Pinpoint the cell where the given text exists, returning its (x, y) midpoint coordinate. 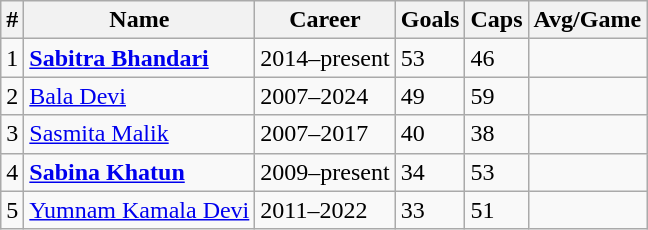
2 (12, 96)
1 (12, 58)
2009–present (325, 172)
Goals (430, 20)
Avg/Game (588, 20)
2007–2024 (325, 96)
49 (430, 96)
# (12, 20)
Sabitra Bhandari (140, 58)
4 (12, 172)
Caps (496, 20)
34 (430, 172)
2011–2022 (325, 210)
59 (496, 96)
46 (496, 58)
Sabina Khatun (140, 172)
Career (325, 20)
3 (12, 134)
51 (496, 210)
Bala Devi (140, 96)
Sasmita Malik (140, 134)
5 (12, 210)
38 (496, 134)
Yumnam Kamala Devi (140, 210)
33 (430, 210)
40 (430, 134)
2007–2017 (325, 134)
Name (140, 20)
2014–present (325, 58)
